From the cell containing the given text, extract its center point as [x, y] coordinate. 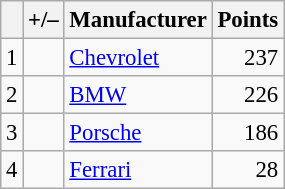
Manufacturer [138, 20]
Ferrari [138, 170]
28 [248, 170]
2 [12, 95]
4 [12, 170]
186 [248, 133]
3 [12, 133]
226 [248, 95]
BMW [138, 95]
1 [12, 58]
Points [248, 20]
237 [248, 58]
+/– [44, 20]
Chevrolet [138, 58]
Porsche [138, 133]
